Find where the given text appears and provide that cell's center as (x, y) coordinate. 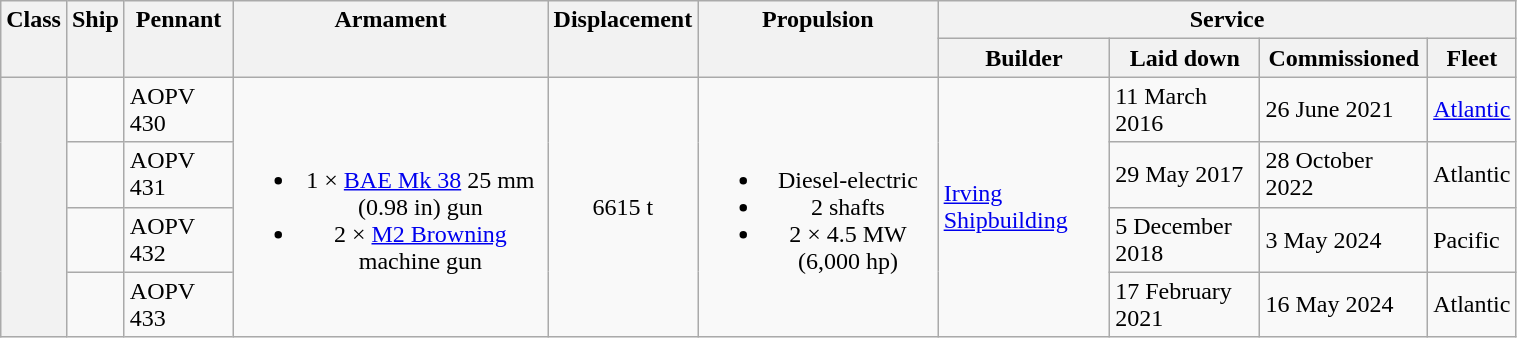
1 × BAE Mk 38 25 mm (0.98 in) gun2 × M2 Browning machine gun (390, 207)
Pennant (178, 39)
16 May 2024 (1344, 304)
Propulsion (818, 39)
Ship (95, 39)
Irving Shipbuilding (1024, 207)
Service (1227, 20)
6615 t (623, 207)
Displacement (623, 39)
26 June 2021 (1344, 110)
Fleet (1472, 58)
AOPV 432 (178, 240)
Laid down (1185, 58)
17 February 2021 (1185, 304)
AOPV 430 (178, 110)
3 May 2024 (1344, 240)
29 May 2017 (1185, 174)
Diesel-electric2 shafts2 × 4.5 MW (6,000 hp) (818, 207)
AOPV 431 (178, 174)
Commissioned (1344, 58)
Class (34, 39)
AOPV 433 (178, 304)
28 October 2022 (1344, 174)
Pacific (1472, 240)
5 December 2018 (1185, 240)
Builder (1024, 58)
11 March 2016 (1185, 110)
Armament (390, 39)
